Identify which cell holds the provided text, then report its (X, Y) central coordinate. 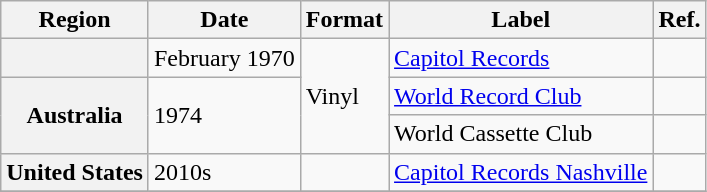
2010s (224, 172)
World Cassette Club (521, 134)
Ref. (680, 20)
Australia (75, 115)
Label (521, 20)
United States (75, 172)
1974 (224, 115)
Date (224, 20)
World Record Club (521, 96)
Format (344, 20)
Region (75, 20)
Capitol Records (521, 58)
Capitol Records Nashville (521, 172)
February 1970 (224, 58)
Vinyl (344, 96)
